From the cell containing the given text, extract its center point as (x, y) coordinate. 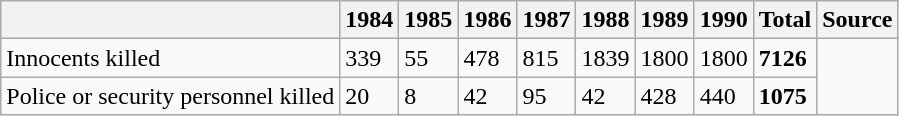
8 (428, 96)
1987 (546, 20)
1985 (428, 20)
55 (428, 58)
7126 (785, 58)
1984 (370, 20)
1988 (606, 20)
428 (664, 96)
1075 (785, 96)
1839 (606, 58)
Source (858, 20)
1986 (488, 20)
339 (370, 58)
815 (546, 58)
1990 (724, 20)
1989 (664, 20)
440 (724, 96)
95 (546, 96)
Police or security personnel killed (170, 96)
Innocents killed (170, 58)
478 (488, 58)
20 (370, 96)
Total (785, 20)
